From the cell containing the given text, extract its center point as [X, Y] coordinate. 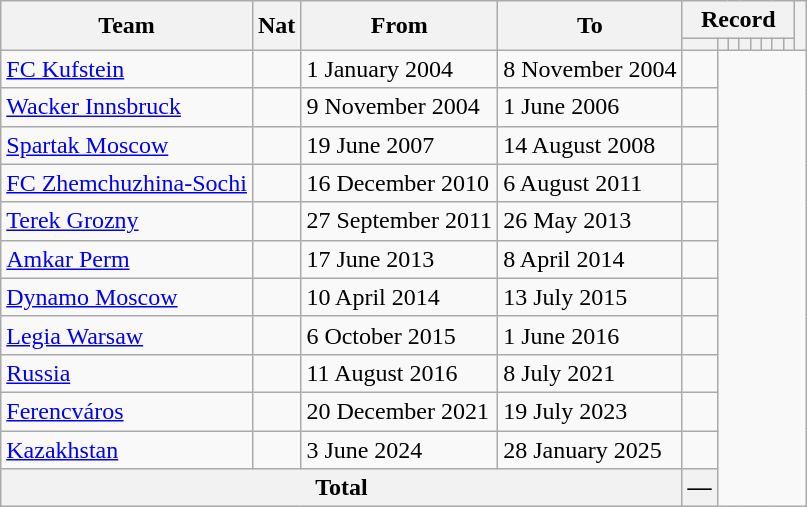
Terek Grozny [127, 221]
Ferencváros [127, 411]
19 July 2023 [590, 411]
Total [342, 488]
FC Kufstein [127, 69]
8 April 2014 [590, 259]
Nat [276, 26]
6 August 2011 [590, 183]
8 July 2021 [590, 373]
Kazakhstan [127, 449]
3 June 2024 [400, 449]
26 May 2013 [590, 221]
19 June 2007 [400, 145]
Team [127, 26]
Amkar Perm [127, 259]
Dynamo Moscow [127, 297]
28 January 2025 [590, 449]
20 December 2021 [400, 411]
10 April 2014 [400, 297]
13 July 2015 [590, 297]
— [700, 488]
From [400, 26]
Spartak Moscow [127, 145]
FC Zhemchuzhina-Sochi [127, 183]
16 December 2010 [400, 183]
To [590, 26]
Russia [127, 373]
Record [738, 20]
27 September 2011 [400, 221]
8 November 2004 [590, 69]
1 June 2006 [590, 107]
9 November 2004 [400, 107]
6 October 2015 [400, 335]
1 June 2016 [590, 335]
14 August 2008 [590, 145]
Wacker Innsbruck [127, 107]
11 August 2016 [400, 373]
1 January 2004 [400, 69]
Legia Warsaw [127, 335]
17 June 2013 [400, 259]
